Find where the given text appears and provide that cell's center as [x, y] coordinate. 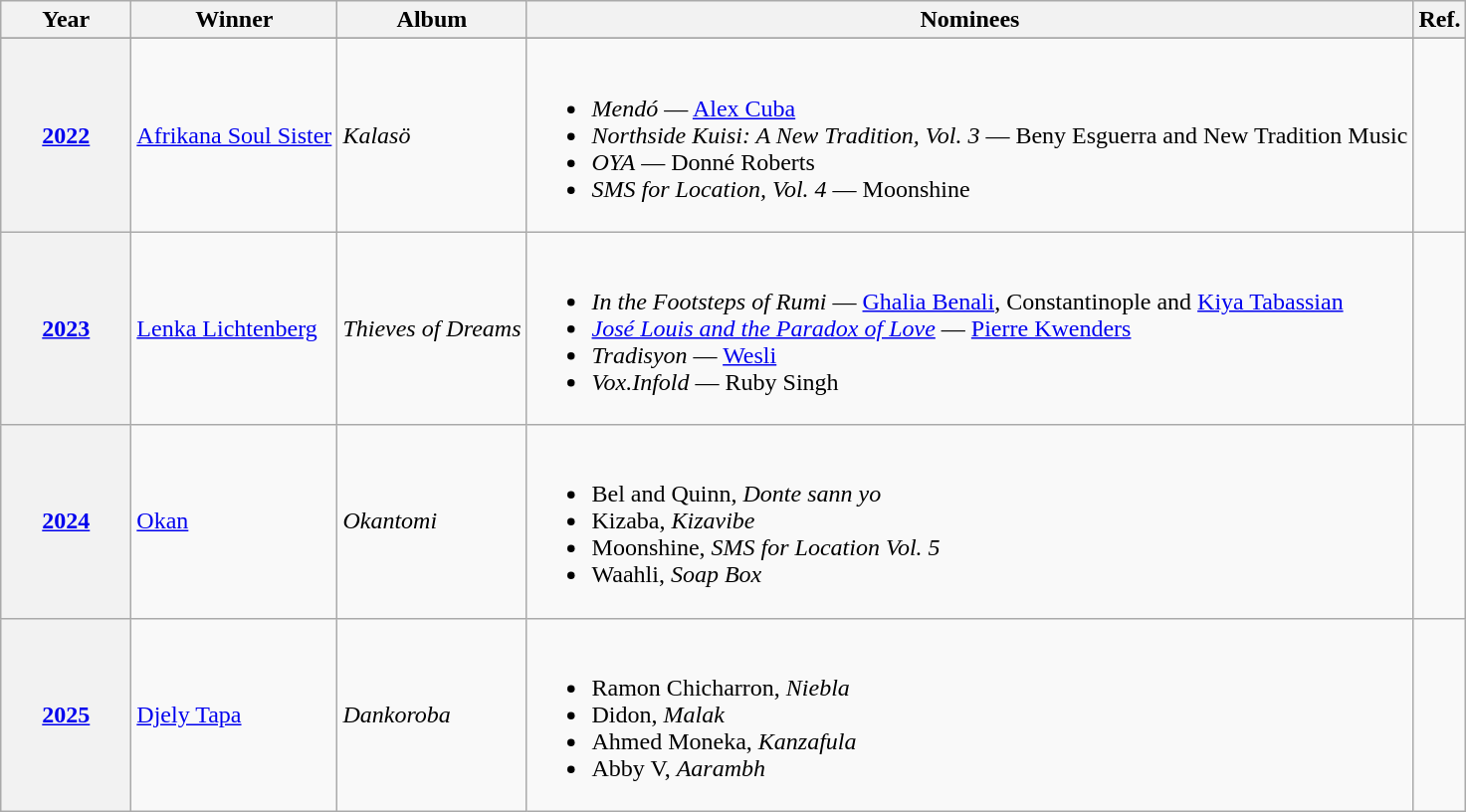
Ramon Chicharron, NieblaDidon, MalakAhmed Moneka, KanzafulaAbby V, Aarambh [969, 714]
Kalasö [432, 135]
Ref. [1439, 20]
Winner [235, 20]
Dankoroba [432, 714]
2024 [66, 521]
2023 [66, 328]
Djely Tapa [235, 714]
2022 [66, 135]
2025 [66, 714]
Year [66, 20]
Nominees [969, 20]
Afrikana Soul Sister [235, 135]
Lenka Lichtenberg [235, 328]
Thieves of Dreams [432, 328]
Bel and Quinn, Donte sann yoKizaba, KizavibeMoonshine, SMS for Location Vol. 5Waahli, Soap Box [969, 521]
Okantomi [432, 521]
Album [432, 20]
Okan [235, 521]
